Scan for the cell matching the given text and deliver its [X, Y] coordinate at center. 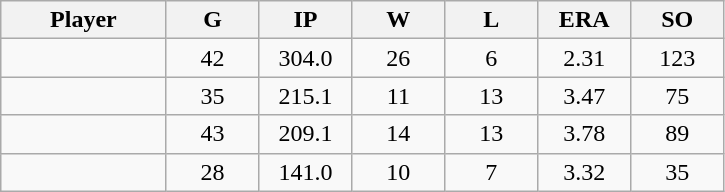
7 [492, 172]
2.31 [584, 58]
3.32 [584, 172]
3.78 [584, 134]
W [398, 20]
Player [84, 20]
10 [398, 172]
209.1 [306, 134]
42 [212, 58]
SO [678, 20]
123 [678, 58]
304.0 [306, 58]
IP [306, 20]
ERA [584, 20]
43 [212, 134]
G [212, 20]
75 [678, 96]
L [492, 20]
6 [492, 58]
3.47 [584, 96]
28 [212, 172]
14 [398, 134]
215.1 [306, 96]
89 [678, 134]
141.0 [306, 172]
26 [398, 58]
11 [398, 96]
